Provide the (x, y) coordinate of the cell's center where the given text is located.  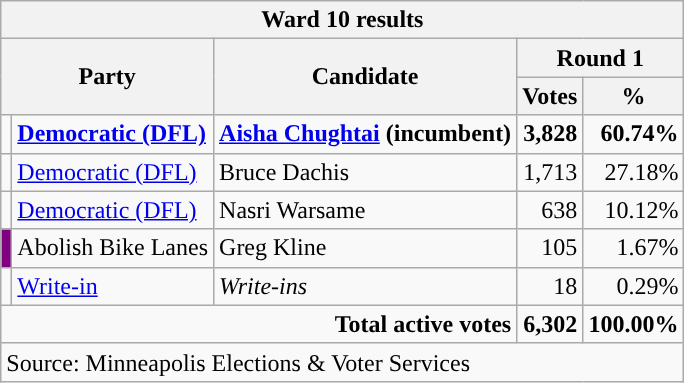
Aisha Chughtai (incumbent) (366, 134)
0.29% (634, 286)
100.00% (634, 324)
% (634, 96)
3,828 (550, 134)
Greg Kline (366, 248)
Round 1 (600, 58)
Party (108, 77)
6,302 (550, 324)
10.12% (634, 210)
1.67% (634, 248)
Ward 10 results (342, 20)
638 (550, 210)
Candidate (366, 77)
Write-in (113, 286)
Votes (550, 96)
105 (550, 248)
Bruce Dachis (366, 172)
60.74% (634, 134)
Nasri Warsame (366, 210)
Total active votes (259, 324)
18 (550, 286)
Write-ins (366, 286)
27.18% (634, 172)
Source: Minneapolis Elections & Voter Services (342, 362)
1,713 (550, 172)
Abolish Bike Lanes (113, 248)
